Pinpoint the cell where the given text exists, returning its (x, y) midpoint coordinate. 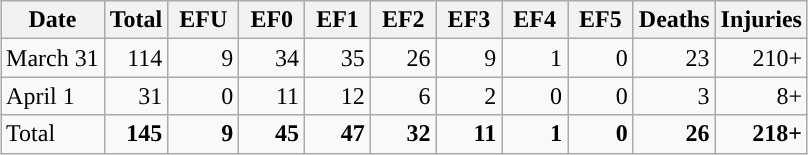
EF2 (403, 20)
March 31 (53, 58)
April 1 (53, 96)
Injuries (761, 20)
EF0 (272, 20)
2 (469, 96)
23 (674, 58)
EF3 (469, 20)
32 (403, 134)
114 (136, 58)
3 (674, 96)
12 (338, 96)
34 (272, 58)
EFU (204, 20)
6 (403, 96)
EF1 (338, 20)
45 (272, 134)
EF5 (601, 20)
Deaths (674, 20)
8+ (761, 96)
EF4 (535, 20)
35 (338, 58)
145 (136, 134)
31 (136, 96)
218+ (761, 134)
Date (53, 20)
47 (338, 134)
210+ (761, 58)
